Detect which cell encompasses the target text, then output its [X, Y] center coordinate. 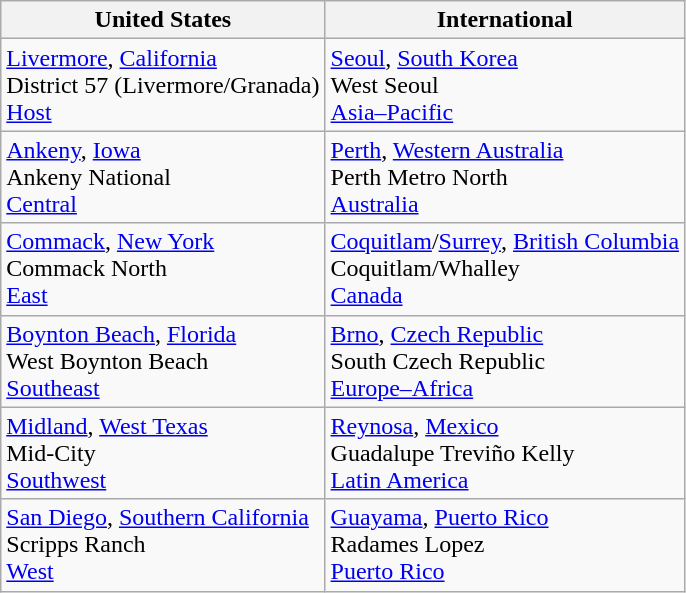
Seoul, South KoreaWest Seoul Asia–Pacific [505, 85]
Reynosa, MexicoGuadalupe Treviño Kelly Latin America [505, 453]
Midland, West TexasMid-City Southwest [163, 453]
International [505, 20]
Coquitlam/Surrey, British ColumbiaCoquitlam/Whalley Canada [505, 269]
Guayama, Puerto RicoRadames Lopez Puerto Rico [505, 545]
San Diego, Southern CaliforniaScripps Ranch West [163, 545]
Boynton Beach, FloridaWest Boynton Beach Southeast [163, 361]
Brno, Czech RepublicSouth Czech Republic Europe–Africa [505, 361]
United States [163, 20]
Perth, Western AustraliaPerth Metro North Australia [505, 177]
Livermore, CaliforniaDistrict 57 (Livermore/Granada) Host [163, 85]
Ankeny, IowaAnkeny National Central [163, 177]
Commack, New YorkCommack North East [163, 269]
